Detect which cell encompasses the target text, then output its (X, Y) center coordinate. 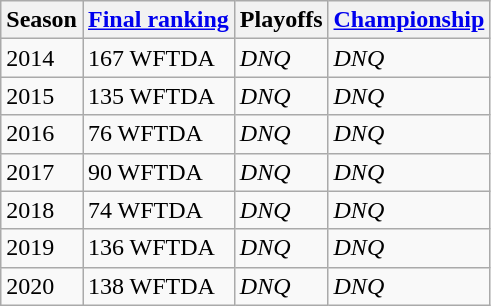
Season (42, 20)
Playoffs (281, 20)
135 WFTDA (158, 96)
2018 (42, 210)
Championship (409, 20)
76 WFTDA (158, 134)
2020 (42, 286)
74 WFTDA (158, 210)
2014 (42, 58)
Final ranking (158, 20)
2016 (42, 134)
2015 (42, 96)
167 WFTDA (158, 58)
2019 (42, 248)
136 WFTDA (158, 248)
138 WFTDA (158, 286)
2017 (42, 172)
90 WFTDA (158, 172)
